Extract the (x, y) coordinate from the center of the cell holding the provided text.  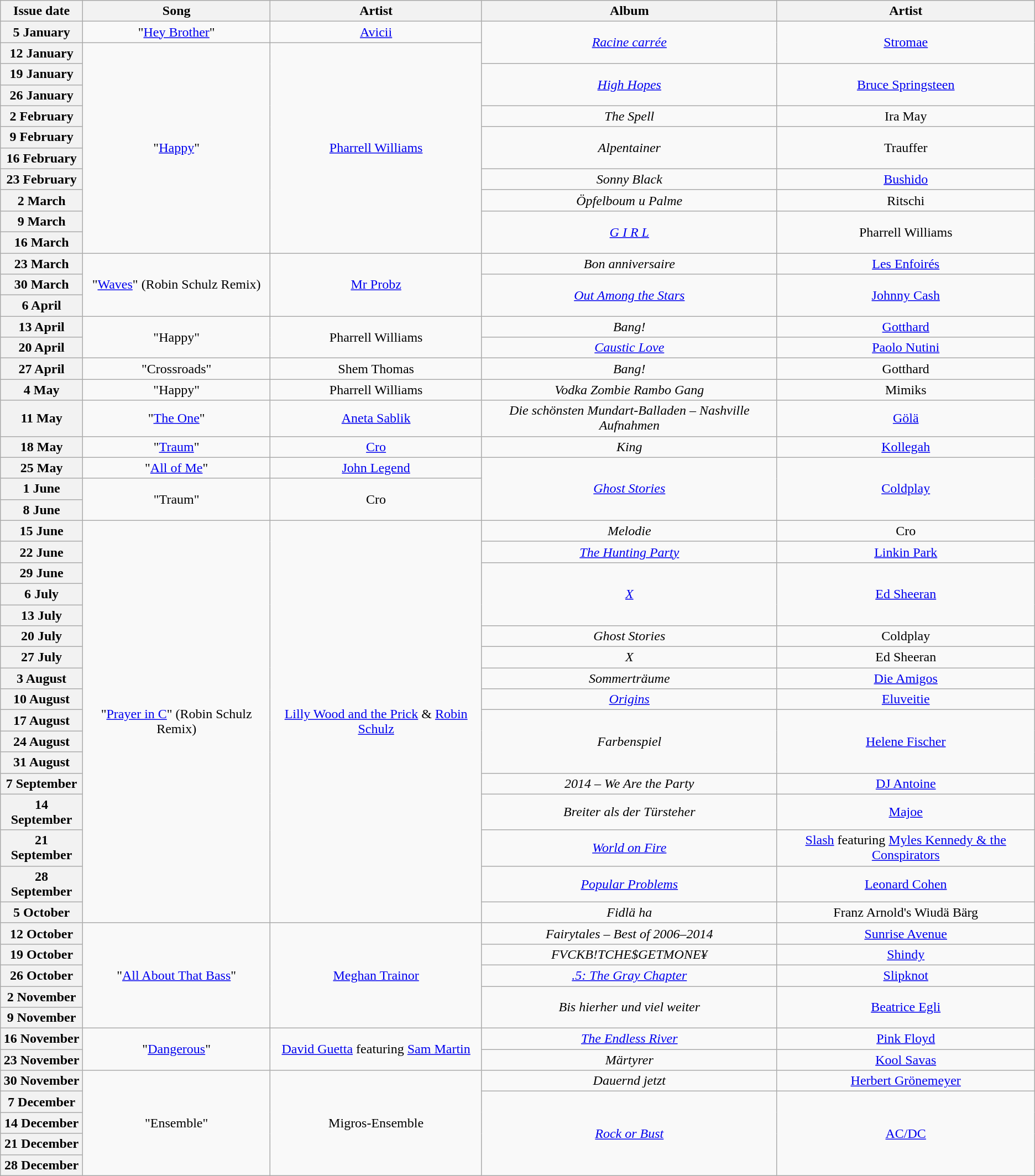
17 August (42, 720)
Aneta Sablik (376, 418)
Kollegah (906, 447)
Shindy (906, 954)
6 April (42, 306)
Pink Floyd (906, 1039)
23 February (42, 179)
Johnny Cash (906, 295)
21 December (42, 1144)
16 March (42, 242)
2 February (42, 116)
Märtyrer (629, 1060)
28 December (42, 1165)
16 November (42, 1039)
Bis hierher und viel weiter (629, 1007)
14 December (42, 1123)
Linkin Park (906, 552)
Kool Savas (906, 1060)
Avicii (376, 32)
10 August (42, 699)
26 October (42, 975)
20 July (42, 636)
27 July (42, 657)
Mimiks (906, 390)
Majoe (906, 812)
"The One" (176, 418)
3 August (42, 678)
Dauernd jetzt (629, 1081)
Paolo Nutini (906, 348)
2 November (42, 997)
18 May (42, 447)
The Hunting Party (629, 552)
"Ensemble" (176, 1123)
The Spell (629, 116)
Lilly Wood and the Prick & Robin Schulz (376, 722)
Bruce Springsteen (906, 85)
Ritschi (906, 200)
"Prayer in C" (Robin Schulz Remix) (176, 722)
Bushido (906, 179)
Song (176, 11)
12 January (42, 53)
Leonard Cohen (906, 884)
12 October (42, 933)
25 May (42, 468)
1 June (42, 489)
2 March (42, 200)
9 November (42, 1018)
Herbert Grönemeyer (906, 1081)
"Dangerous" (176, 1049)
5 January (42, 32)
19 October (42, 954)
7 December (42, 1102)
Alpentainer (629, 148)
Eluveitie (906, 699)
6 July (42, 594)
Racine carrée (629, 43)
Bon anniversaire (629, 264)
AC/DC (906, 1133)
Franz Arnold's Wiudä Bärg (906, 912)
Origins (629, 699)
Slipknot (906, 975)
Migros-Ensemble (376, 1123)
20 April (42, 348)
Melodie (629, 531)
16 February (42, 158)
26 January (42, 95)
Meghan Trainor (376, 975)
Trauffer (906, 148)
7 September (42, 783)
28 September (42, 884)
Gölä (906, 418)
Slash featuring Myles Kennedy & the Conspirators (906, 848)
13 April (42, 327)
22 June (42, 552)
19 January (42, 74)
31 August (42, 762)
23 November (42, 1060)
Issue date (42, 11)
9 February (42, 137)
Die Amigos (906, 678)
Öpfelboum u Palme (629, 200)
"Crossroads" (176, 369)
2014 – We Are the Party (629, 783)
Out Among the Stars (629, 295)
Sonny Black (629, 179)
Helene Fischer (906, 741)
4 May (42, 390)
Beatrice Egli (906, 1007)
The Endless River (629, 1039)
30 March (42, 285)
Ira May (906, 116)
World on Fire (629, 848)
9 March (42, 221)
24 August (42, 741)
High Hopes (629, 85)
Farbenspiel (629, 741)
Rock or Bust (629, 1133)
DJ Antoine (906, 783)
30 November (42, 1081)
15 June (42, 531)
"All of Me" (176, 468)
Mr Probz (376, 285)
Popular Problems (629, 884)
David Guetta featuring Sam Martin (376, 1049)
13 July (42, 615)
Shem Thomas (376, 369)
5 October (42, 912)
Vodka Zombie Rambo Gang (629, 390)
King (629, 447)
Caustic Love (629, 348)
"Waves" (Robin Schulz Remix) (176, 285)
14 September (42, 812)
Fidlä ha (629, 912)
Die schönsten Mundart-Balladen – Nashville Aufnahmen (629, 418)
Stromae (906, 43)
8 June (42, 510)
Les Enfoirés (906, 264)
Sunrise Avenue (906, 933)
G I R L (629, 232)
FVCKB!TCHE$GETMONE¥ (629, 954)
.5: The Gray Chapter (629, 975)
"Hey Brother" (176, 32)
23 March (42, 264)
Sommerträume (629, 678)
21 September (42, 848)
Album (629, 11)
"All About That Bass" (176, 975)
29 June (42, 573)
27 April (42, 369)
11 May (42, 418)
John Legend (376, 468)
Breiter als der Türsteher (629, 812)
Fairytales – Best of 2006–2014 (629, 933)
